Search for the cell housing the specified text and yield its [X, Y] center coordinate. 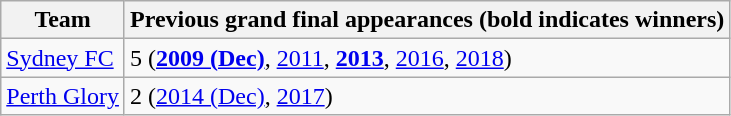
Team [63, 20]
5 (2009 (Dec), 2011, 2013, 2016, 2018) [426, 58]
Perth Glory [63, 96]
2 (2014 (Dec), 2017) [426, 96]
Sydney FC [63, 58]
Previous grand final appearances (bold indicates winners) [426, 20]
